Return the (x, y) coordinate for the center point of the cell that contains the specified text.  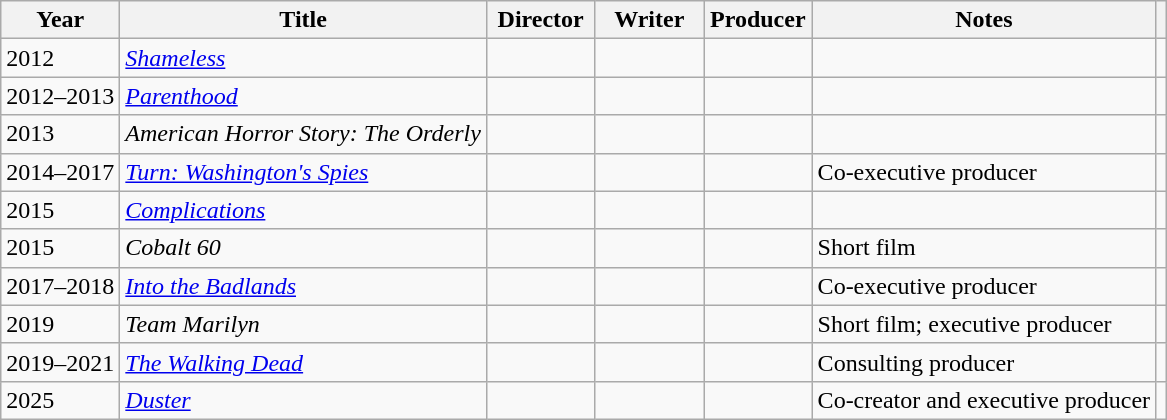
Parenthood (304, 96)
Cobalt 60 (304, 248)
2012 (60, 58)
2019–2021 (60, 362)
Shameless (304, 58)
2013 (60, 134)
Turn: Washington's Spies (304, 172)
2019 (60, 324)
Complications (304, 210)
Into the Badlands (304, 286)
Writer (650, 20)
The Walking Dead (304, 362)
2014–2017 (60, 172)
Co-creator and executive producer (984, 400)
Short film (984, 248)
Director (540, 20)
Title (304, 20)
Notes (984, 20)
Consulting producer (984, 362)
Producer (758, 20)
Duster (304, 400)
2025 (60, 400)
American Horror Story: The Orderly (304, 134)
2017–2018 (60, 286)
Team Marilyn (304, 324)
Year (60, 20)
2012–2013 (60, 96)
Short film; executive producer (984, 324)
